Output the [X, Y] coordinate of the center of the cell containing the given text.  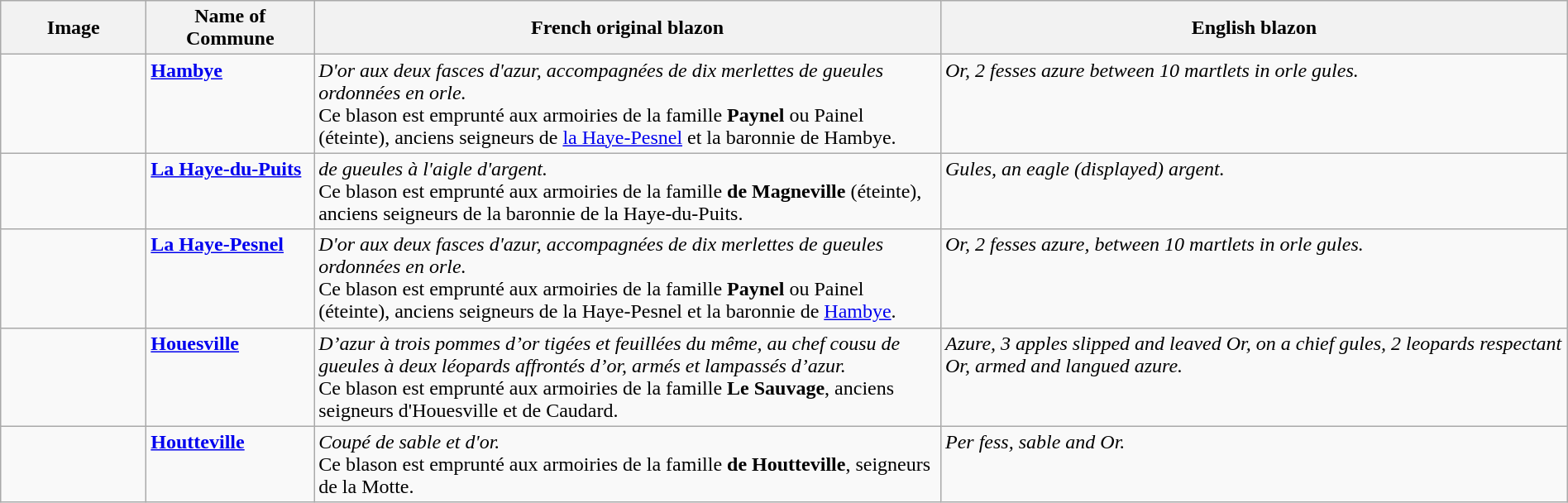
Houesville [230, 377]
Or, 2 fesses azure, between 10 martlets in orle gules. [1254, 278]
Houtteville [230, 464]
Name of Commune [230, 28]
English blazon [1254, 28]
Coupé de sable et d'or.Ce blason est emprunté aux armoiries de la famille de Houtteville, seigneurs de la Motte. [628, 464]
Hambye [230, 104]
French original blazon [628, 28]
Gules, an eagle (displayed) argent. [1254, 191]
Azure, 3 apples slipped and leaved Or, on a chief gules, 2 leopards respectant Or, armed and langued azure. [1254, 377]
Per fess, sable and Or. [1254, 464]
Image [74, 28]
Or, 2 fesses azure between 10 martlets in orle gules. [1254, 104]
La Haye-Pesnel [230, 278]
La Haye-du-Puits [230, 191]
